Find where the given text appears and provide that cell's center as [x, y] coordinate. 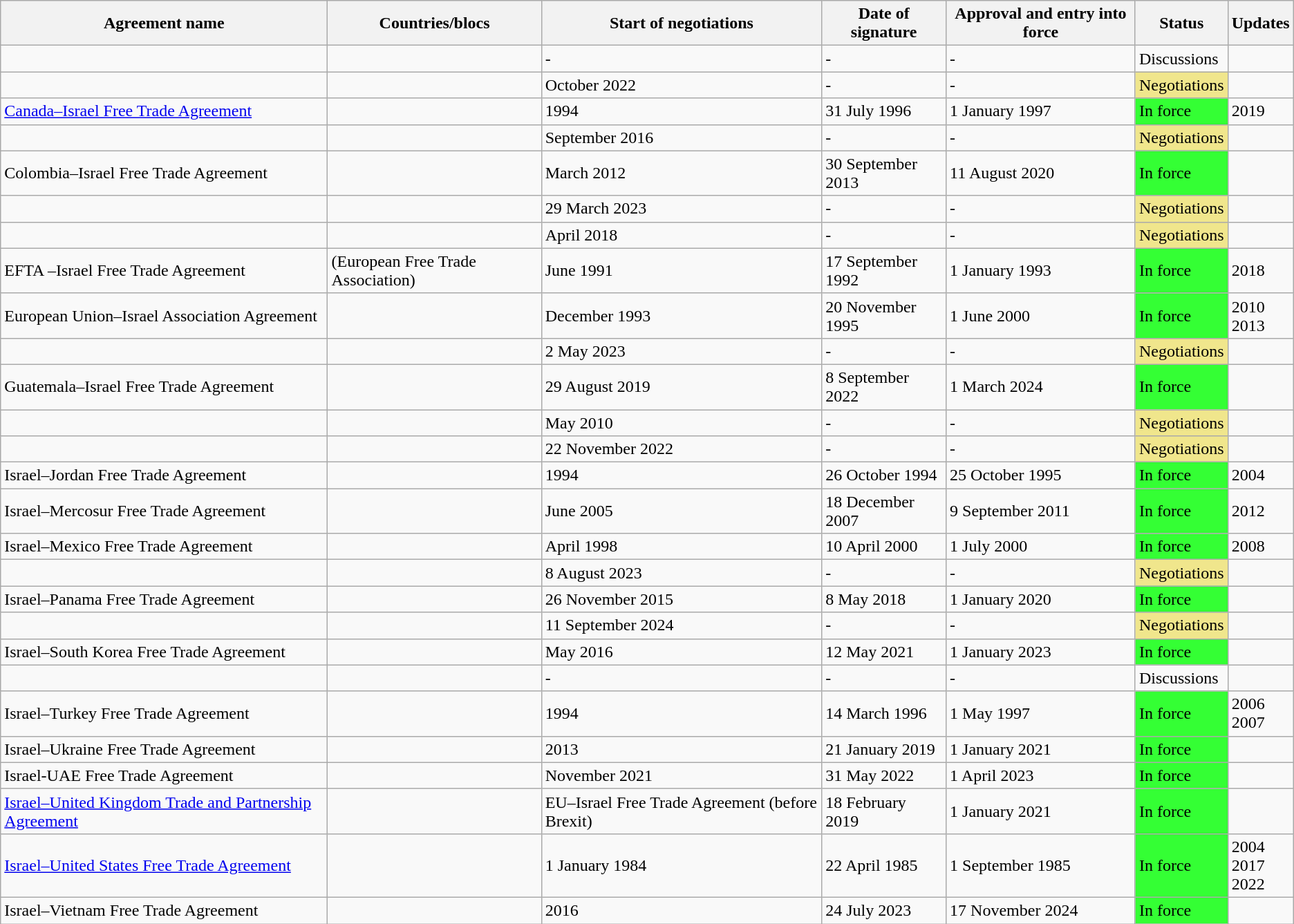
20062007 [1261, 713]
31 July 1996 [884, 111]
1 January 2020 [1041, 599]
21 January 2019 [884, 749]
Israel–Turkey Free Trade Agreement [165, 713]
11 September 2024 [682, 625]
2019 [1261, 111]
1 January 1997 [1041, 111]
18 February 2019 [884, 811]
20102013 [1261, 315]
2012 [1261, 511]
24 July 2023 [884, 910]
Updates [1261, 23]
2008 [1261, 547]
10 April 2000 [884, 547]
2018 [1261, 271]
1 January 1993 [1041, 271]
200420172022 [1261, 865]
9 September 2011 [1041, 511]
8 May 2018 [884, 599]
December 1993 [682, 315]
Colombia–Israel Free Trade Agreement [165, 173]
1 April 2023 [1041, 775]
2013 [682, 749]
Israel–Panama Free Trade Agreement [165, 599]
Countries/blocs [434, 23]
8 August 2023 [682, 573]
June 1991 [682, 271]
2004 [1261, 475]
31 May 2022 [884, 775]
1 July 2000 [1041, 547]
June 2005 [682, 511]
29 August 2019 [682, 387]
25 October 1995 [1041, 475]
26 October 1994 [884, 475]
May 2016 [682, 652]
29 March 2023 [682, 209]
EFTA –Israel Free Trade Agreement [165, 271]
1 May 1997 [1041, 713]
European Union–Israel Association Agreement [165, 315]
17 November 2024 [1041, 910]
April 1998 [682, 547]
November 2021 [682, 775]
Israel–Vietnam Free Trade Agreement [165, 910]
22 November 2022 [682, 449]
Israel–United States Free Trade Agreement [165, 865]
1 January 2023 [1041, 652]
30 September 2013 [884, 173]
8 September 2022 [884, 387]
22 April 1985 [884, 865]
1 January 1984 [682, 865]
26 November 2015 [682, 599]
2 May 2023 [682, 351]
12 May 2021 [884, 652]
11 August 2020 [1041, 173]
Israel–Mercosur Free Trade Agreement [165, 511]
Israel–United Kingdom Trade and Partnership Agreement [165, 811]
Israel–Jordan Free Trade Agreement [165, 475]
1 March 2024 [1041, 387]
May 2010 [682, 422]
1 June 2000 [1041, 315]
September 2016 [682, 138]
14 March 1996 [884, 713]
Date of signature [884, 23]
Israel–Ukraine Free Trade Agreement [165, 749]
Israel–Mexico Free Trade Agreement [165, 547]
1 September 1985 [1041, 865]
17 September 1992 [884, 271]
EU–Israel Free Trade Agreement (before Brexit) [682, 811]
2016 [682, 910]
20 November 1995 [884, 315]
Agreement name [165, 23]
Approval and entry into force [1041, 23]
March 2012 [682, 173]
Start of negotiations [682, 23]
October 2022 [682, 85]
April 2018 [682, 235]
18 December 2007 [884, 511]
Status [1181, 23]
Israel–South Korea Free Trade Agreement [165, 652]
Canada–Israel Free Trade Agreement [165, 111]
Israel-UAE Free Trade Agreement [165, 775]
Guatemala–Israel Free Trade Agreement [165, 387]
(European Free Trade Association) [434, 271]
